Return the [x, y] coordinate for the center point of the cell that contains the specified text.  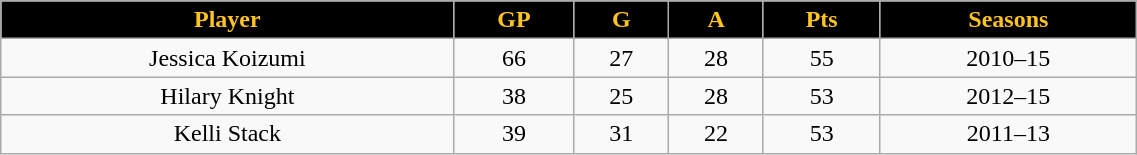
Hilary Knight [228, 96]
A [716, 20]
27 [622, 58]
2012–15 [1008, 96]
Jessica Koizumi [228, 58]
39 [514, 134]
G [622, 20]
GP [514, 20]
38 [514, 96]
2011–13 [1008, 134]
55 [821, 58]
Pts [821, 20]
2010–15 [1008, 58]
22 [716, 134]
Seasons [1008, 20]
25 [622, 96]
31 [622, 134]
Kelli Stack [228, 134]
66 [514, 58]
Player [228, 20]
